Detect which cell encompasses the target text, then output its [x, y] center coordinate. 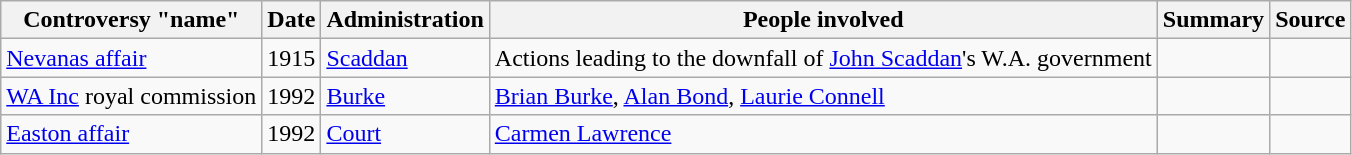
Nevanas affair [132, 58]
Carmen Lawrence [823, 134]
1915 [292, 58]
Scaddan [405, 58]
Actions leading to the downfall of John Scaddan's W.A. government [823, 58]
WA Inc royal commission [132, 96]
Administration [405, 20]
Brian Burke, Alan Bond, Laurie Connell [823, 96]
Burke [405, 96]
Easton affair [132, 134]
Date [292, 20]
Court [405, 134]
Controversy "name" [132, 20]
Summary [1213, 20]
Source [1310, 20]
People involved [823, 20]
